Identify which cell holds the provided text, then report its (x, y) central coordinate. 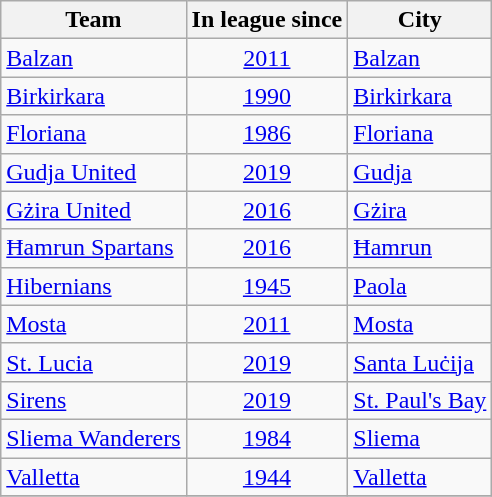
1990 (267, 96)
1986 (267, 134)
Gżira United (94, 210)
Sirens (94, 400)
Ħamrun Spartans (94, 248)
Gżira (420, 210)
Team (94, 20)
Gudja United (94, 172)
St. Lucia (94, 362)
Ħamrun (420, 248)
Paola (420, 286)
1944 (267, 477)
1984 (267, 438)
Sliema Wanderers (94, 438)
Hibernians (94, 286)
Gudja (420, 172)
1945 (267, 286)
St. Paul's Bay (420, 400)
Santa Luċija (420, 362)
City (420, 20)
Sliema (420, 438)
In league since (267, 20)
